Find where the given text appears and provide that cell's center as [x, y] coordinate. 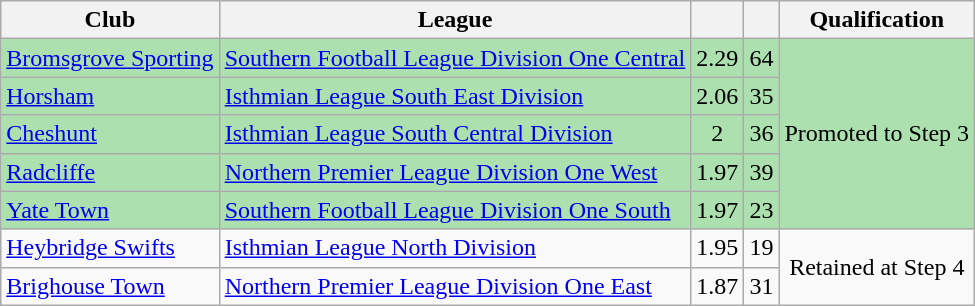
39 [762, 172]
Retained at Step 4 [877, 267]
Heybridge Swifts [110, 248]
35 [762, 96]
Promoted to Step 3 [877, 134]
Cheshunt [110, 134]
Qualification [877, 20]
Isthmian League North Division [455, 248]
League [455, 20]
23 [762, 210]
Club [110, 20]
2.06 [718, 96]
Yate Town [110, 210]
2 [718, 134]
Northern Premier League Division One East [455, 286]
36 [762, 134]
19 [762, 248]
64 [762, 58]
1.87 [718, 286]
Radcliffe [110, 172]
Horsham [110, 96]
1.95 [718, 248]
2.29 [718, 58]
Brighouse Town [110, 286]
Isthmian League South Central Division [455, 134]
Isthmian League South East Division [455, 96]
Bromsgrove Sporting [110, 58]
Northern Premier League Division One West [455, 172]
31 [762, 286]
Southern Football League Division One Central [455, 58]
Southern Football League Division One South [455, 210]
